Pinpoint the cell where the given text exists, returning its (x, y) midpoint coordinate. 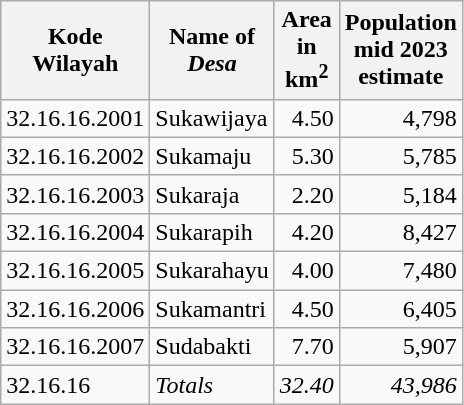
5,907 (400, 347)
Sukarapih (212, 232)
7.70 (306, 347)
32.16.16.2004 (76, 232)
5.30 (306, 156)
Sukaraja (212, 194)
Sukarahayu (212, 271)
2.20 (306, 194)
Populationmid 2023estimate (400, 50)
32.16.16 (76, 385)
43,986 (400, 385)
Totals (212, 385)
Sukawijaya (212, 118)
Sukamaju (212, 156)
Kode Wilayah (76, 50)
32.16.16.2001 (76, 118)
5,785 (400, 156)
Name of Desa (212, 50)
32.16.16.2007 (76, 347)
32.16.16.2002 (76, 156)
Sudabakti (212, 347)
32.16.16.2005 (76, 271)
4.00 (306, 271)
Sukamantri (212, 309)
Area in km2 (306, 50)
32.40 (306, 385)
6,405 (400, 309)
8,427 (400, 232)
7,480 (400, 271)
5,184 (400, 194)
32.16.16.2006 (76, 309)
4.20 (306, 232)
4,798 (400, 118)
32.16.16.2003 (76, 194)
